Output the [X, Y] coordinate of the center of the cell containing the given text.  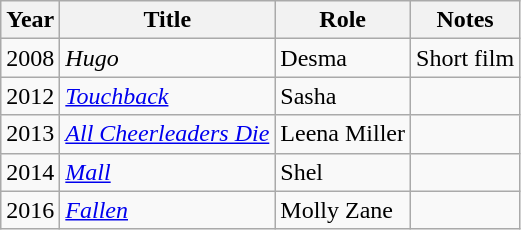
Desma [343, 58]
Leena Miller [343, 134]
2013 [30, 134]
Hugo [168, 58]
Shel [343, 172]
Mall [168, 172]
2014 [30, 172]
Molly Zane [343, 210]
Short film [466, 58]
Year [30, 20]
Sasha [343, 96]
Notes [466, 20]
Title [168, 20]
Fallen [168, 210]
Touchback [168, 96]
2008 [30, 58]
Role [343, 20]
All Cheerleaders Die [168, 134]
2012 [30, 96]
2016 [30, 210]
